Identify which cell holds the provided text, then report its [x, y] central coordinate. 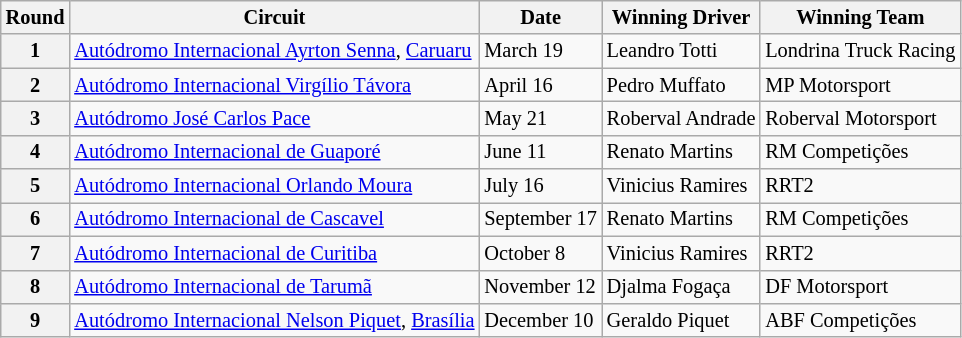
May 21 [540, 118]
2 [36, 85]
Autódromo Internacional Virgílio Távora [274, 85]
Circuit [274, 17]
Roberval Motorsport [860, 118]
Djalma Fogaça [682, 287]
July 16 [540, 186]
Autódromo José Carlos Pace [274, 118]
Autódromo Internacional de Guaporé [274, 152]
Autódromo Internacional de Cascavel [274, 219]
Autódromo Internacional Nelson Piquet, Brasília [274, 320]
June 11 [540, 152]
Winning Team [860, 17]
7 [36, 253]
9 [36, 320]
Round [36, 17]
Geraldo Piquet [682, 320]
Londrina Truck Racing [860, 51]
October 8 [540, 253]
November 12 [540, 287]
Leandro Totti [682, 51]
Autódromo Internacional de Tarumã [274, 287]
Autódromo Internacional Ayrton Senna, Caruaru [274, 51]
Date [540, 17]
8 [36, 287]
6 [36, 219]
5 [36, 186]
Pedro Muffato [682, 85]
Roberval Andrade [682, 118]
4 [36, 152]
April 16 [540, 85]
ABF Competições [860, 320]
DF Motorsport [860, 287]
1 [36, 51]
Winning Driver [682, 17]
3 [36, 118]
MP Motorsport [860, 85]
Autódromo Internacional de Curitiba [274, 253]
Autódromo Internacional Orlando Moura [274, 186]
September 17 [540, 219]
March 19 [540, 51]
December 10 [540, 320]
